Detect which cell encompasses the target text, then output its (X, Y) center coordinate. 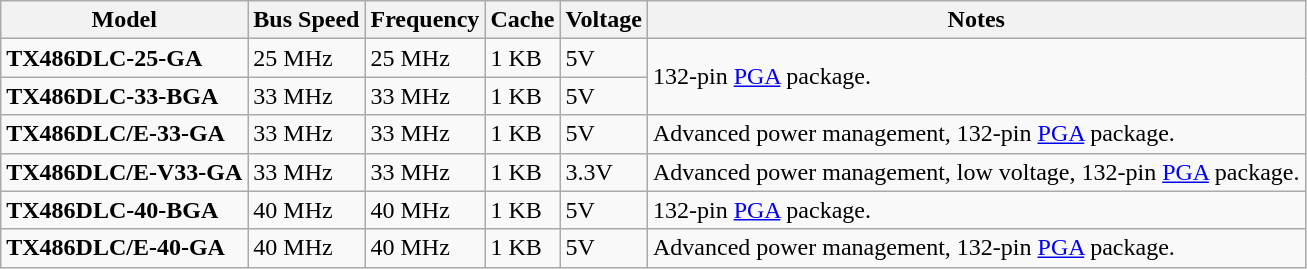
Notes (976, 20)
TX486DLC/E-33-GA (124, 134)
Advanced power management, low voltage, 132-pin PGA package. (976, 172)
Cache (522, 20)
Frequency (425, 20)
TX486DLC/E-40-GA (124, 248)
Voltage (604, 20)
3.3V (604, 172)
TX486DLC-33-BGA (124, 96)
TX486DLC-25-GA (124, 58)
TX486DLC-40-BGA (124, 210)
Bus Speed (306, 20)
TX486DLC/E-V33-GA (124, 172)
Model (124, 20)
